Find where the given text appears and provide that cell's center as (x, y) coordinate. 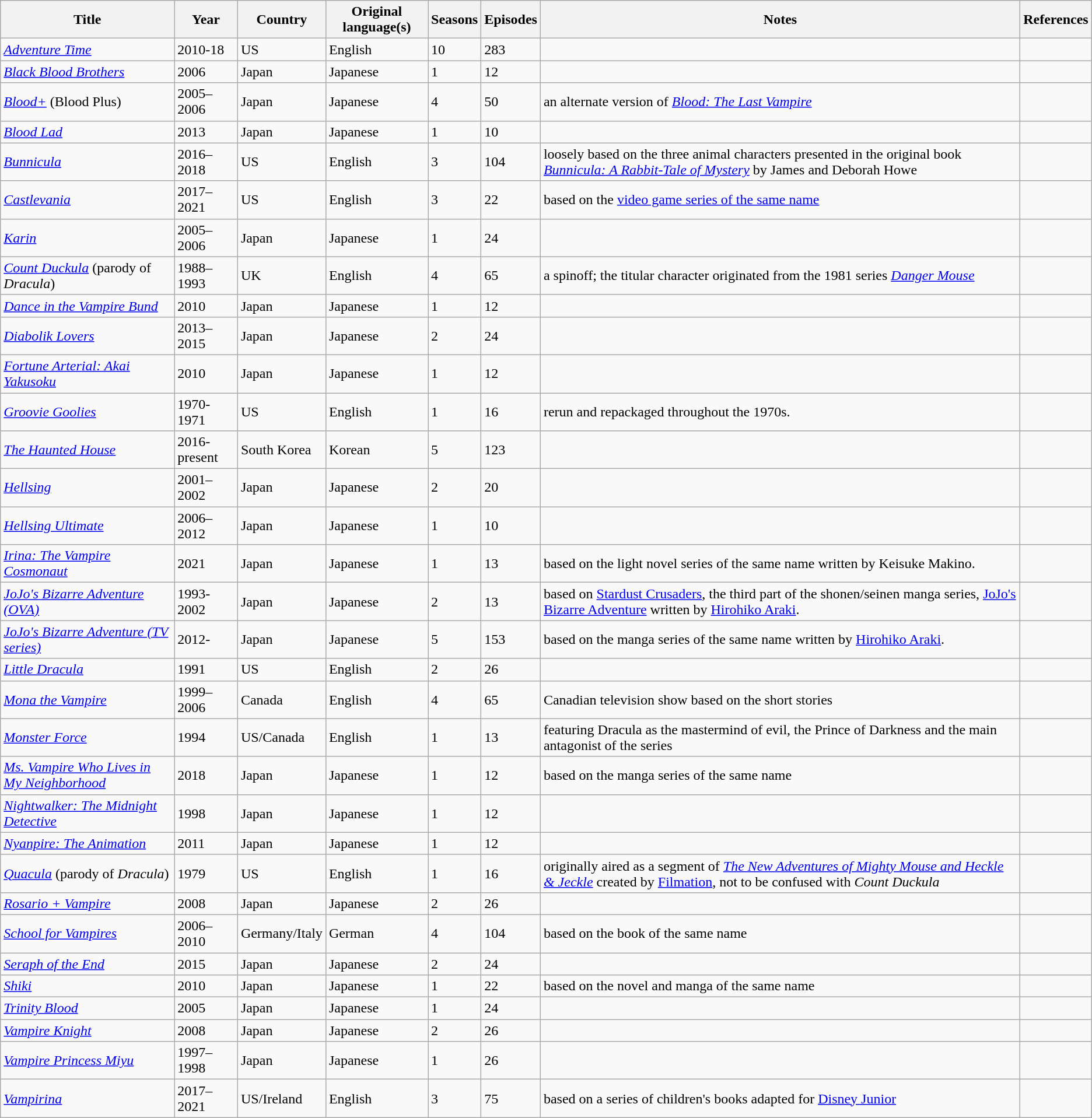
US/Ireland (281, 1099)
Dance in the Vampire Bund (87, 306)
1993-2002 (206, 602)
Year (206, 20)
Castlevania (87, 199)
based on the light novel series of the same name written by Keisuke Makino. (780, 563)
References (1056, 20)
2016-present (206, 450)
1997–1998 (206, 1060)
Ms. Vampire Who Lives in My Neighborhood (87, 776)
Canada (281, 700)
Seasons (455, 20)
2011 (206, 843)
based on the book of the same name (780, 933)
283 (511, 50)
German (377, 933)
2018 (206, 776)
JoJo's Bizarre Adventure (OVA) (87, 602)
Nightwalker: The Midnight Detective (87, 813)
Adventure Time (87, 50)
an alternate version of Blood: The Last Vampire (780, 101)
Hellsing Ultimate (87, 526)
School for Vampires (87, 933)
based on the manga series of the same name (780, 776)
based on the manga series of the same name written by Hirohiko Araki. (780, 639)
Diabolik Lovers (87, 336)
Rosario + Vampire (87, 903)
123 (511, 450)
50 (511, 101)
1998 (206, 813)
Black Blood Brothers (87, 72)
Bunnicula (87, 162)
loosely based on the three animal characters presented in the original book Bunnicula: A Rabbit-Tale of Mystery by James and Deborah Howe (780, 162)
JoJo's Bizarre Adventure (TV series) (87, 639)
2001–2002 (206, 488)
Notes (780, 20)
Germany/Italy (281, 933)
UK (281, 275)
Hellsing (87, 488)
Vampirina (87, 1099)
Vampire Knight (87, 1031)
Seraph of the End (87, 964)
2006–2012 (206, 526)
1999–2006 (206, 700)
1988–1993 (206, 275)
Blood+ (Blood Plus) (87, 101)
75 (511, 1099)
rerun and repackaged throughout the 1970s. (780, 412)
2016–2018 (206, 162)
2015 (206, 964)
South Korea (281, 450)
US/Canada (281, 737)
2013 (206, 132)
Korean (377, 450)
Title (87, 20)
Groovie Goolies (87, 412)
Blood Lad (87, 132)
2013–2015 (206, 336)
1970-1971 (206, 412)
based on Stardust Crusaders, the third part of the shonen/seinen manga series, JoJo's Bizarre Adventure written by Hirohiko Araki. (780, 602)
Count Duckula (parody of Dracula) (87, 275)
2010-18 (206, 50)
153 (511, 639)
based on the novel and manga of the same name (780, 986)
Karin (87, 238)
Fortune Arterial: Akai Yakusoku (87, 373)
Shiki (87, 986)
Monster Force (87, 737)
a spinoff; the titular character originated from the 1981 series Danger Mouse (780, 275)
based on the video game series of the same name (780, 199)
1994 (206, 737)
Quacula (parody of Dracula) (87, 874)
The Haunted House (87, 450)
2012- (206, 639)
Canadian television show based on the short stories (780, 700)
1979 (206, 874)
2006–2010 (206, 933)
Mona the Vampire (87, 700)
1991 (206, 670)
2005 (206, 1008)
originally aired as a segment of The New Adventures of Mighty Mouse and Heckle & Jeckle created by Filmation, not to be confused with Count Duckula (780, 874)
Country (281, 20)
Nyanpire: The Animation (87, 843)
Vampire Princess Miyu (87, 1060)
Episodes (511, 20)
20 (511, 488)
Irina: The Vampire Cosmonaut (87, 563)
Little Dracula (87, 670)
featuring Dracula as the mastermind of evil, the Prince of Darkness and the main antagonist of the series (780, 737)
based on a series of children's books adapted for Disney Junior (780, 1099)
2006 (206, 72)
Original language(s) (377, 20)
2021 (206, 563)
Trinity Blood (87, 1008)
